Detect which cell encompasses the target text, then output its [x, y] center coordinate. 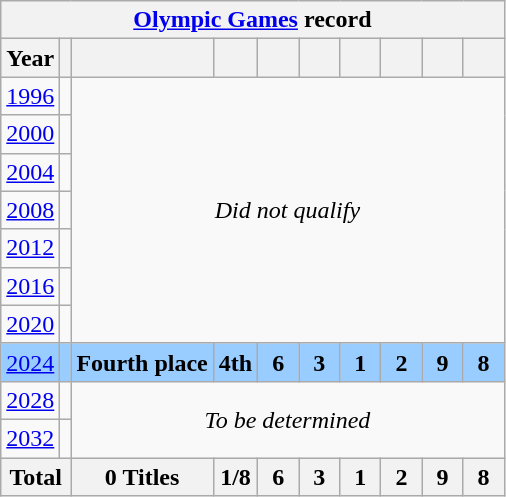
2004 [30, 172]
4th [235, 362]
2008 [30, 210]
2032 [30, 438]
Did not qualify [288, 210]
2024 [30, 362]
Total [36, 477]
Olympic Games record [252, 20]
To be determined [288, 419]
2028 [30, 400]
2016 [30, 286]
0 Titles [142, 477]
2012 [30, 248]
Fourth place [142, 362]
Year [30, 58]
1/8 [235, 477]
2000 [30, 134]
2020 [30, 324]
1996 [30, 96]
